Identify which cell holds the provided text, then report its (x, y) central coordinate. 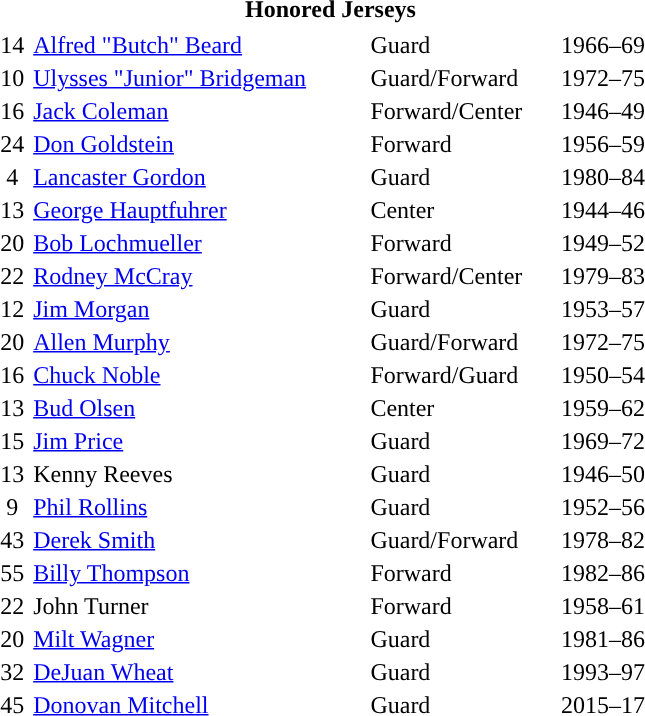
John Turner (199, 606)
Kenny Reeves (199, 474)
Ulysses "Junior" Bridgeman (199, 78)
Phil Rollins (199, 507)
Chuck Noble (199, 375)
Jack Coleman (199, 111)
Jim Morgan (199, 309)
DeJuan Wheat (199, 672)
Allen Murphy (199, 342)
George Hauptfuhrer (199, 210)
Bob Lochmueller (199, 243)
Jim Price (199, 441)
Billy Thompson (199, 573)
Don Goldstein (199, 144)
Derek Smith (199, 540)
Alfred "Butch" Beard (199, 45)
Lancaster Gordon (199, 177)
Milt Wagner (199, 639)
Bud Olsen (199, 408)
Rodney McCray (199, 276)
Forward/Guard (463, 375)
